Pinpoint the cell where the given text exists, returning its [x, y] midpoint coordinate. 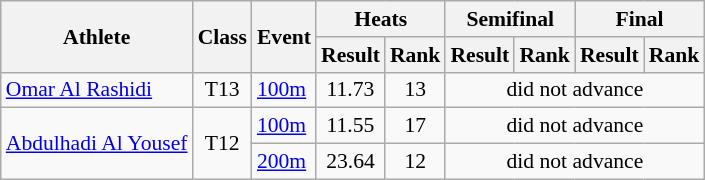
200m [284, 162]
12 [416, 162]
T13 [222, 90]
Abdulhadi Al Yousef [97, 144]
Heats [380, 19]
13 [416, 90]
23.64 [350, 162]
Omar Al Rashidi [97, 90]
11.55 [350, 126]
Event [284, 36]
T12 [222, 144]
11.73 [350, 90]
17 [416, 126]
Class [222, 36]
Athlete [97, 36]
Semifinal [510, 19]
Final [640, 19]
